Locate the cell with the specified text and output its (x, y) center coordinate. 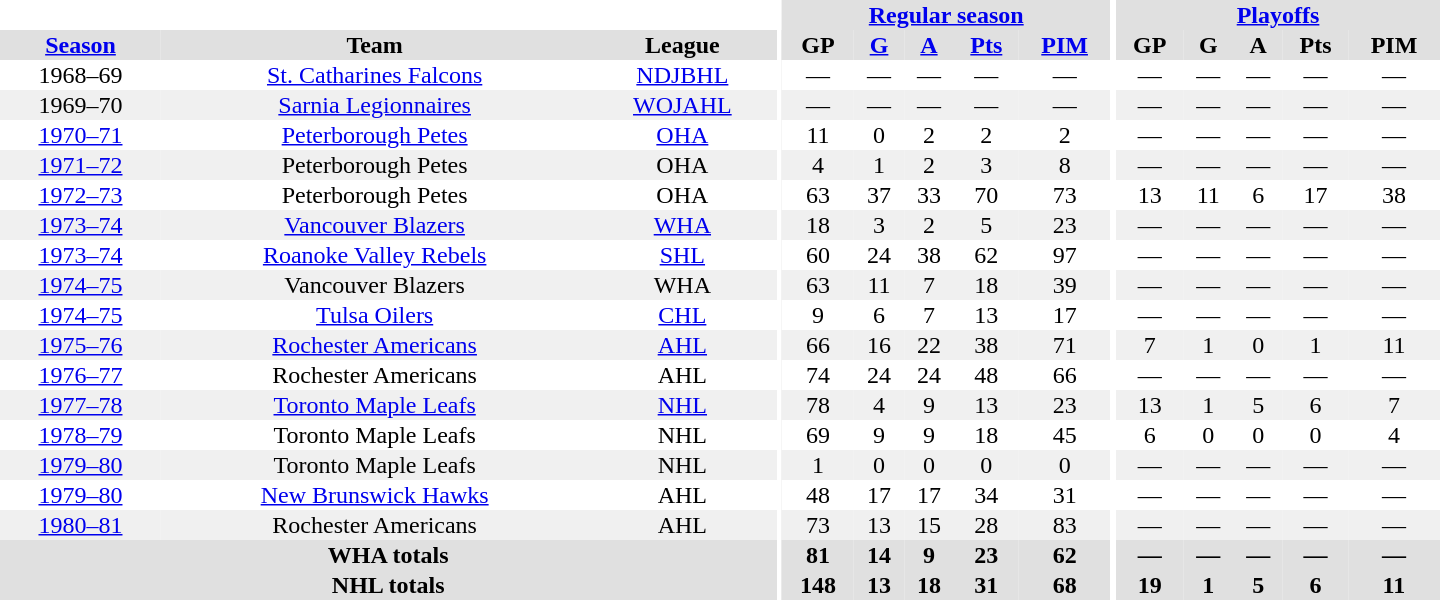
45 (1065, 435)
81 (818, 555)
1968–69 (80, 75)
68 (1065, 585)
1971–72 (80, 165)
74 (818, 375)
34 (986, 495)
83 (1065, 525)
22 (929, 345)
WOJAHL (682, 105)
19 (1150, 585)
70 (986, 195)
1969–70 (80, 105)
8 (1065, 165)
28 (986, 525)
Team (374, 45)
Roanoke Valley Rebels (374, 255)
Tulsa Oilers (374, 315)
1978–79 (80, 435)
SHL (682, 255)
39 (1065, 285)
1972–73 (80, 195)
Playoffs (1278, 15)
CHL (682, 315)
97 (1065, 255)
16 (879, 345)
15 (929, 525)
NHL totals (388, 585)
1977–78 (80, 405)
League (682, 45)
New Brunswick Hawks (374, 495)
1975–76 (80, 345)
Regular season (946, 15)
14 (879, 555)
St. Catharines Falcons (374, 75)
WHA totals (388, 555)
NDJBHL (682, 75)
33 (929, 195)
78 (818, 405)
71 (1065, 345)
37 (879, 195)
148 (818, 585)
Sarnia Legionnaires (374, 105)
69 (818, 435)
60 (818, 255)
Season (80, 45)
1976–77 (80, 375)
1970–71 (80, 135)
1980–81 (80, 525)
